Identify which cell holds the provided text, then report its [X, Y] central coordinate. 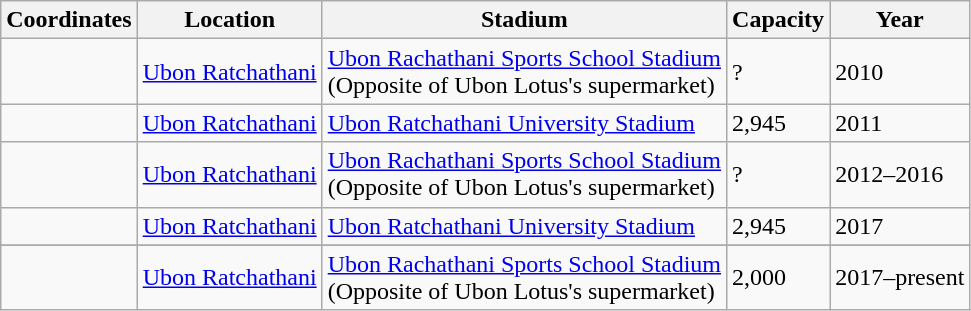
2010 [900, 72]
Capacity [778, 20]
Year [900, 20]
2012–2016 [900, 174]
2011 [900, 123]
Stadium [524, 20]
2017 [900, 226]
Location [230, 20]
2,000 [778, 278]
Coordinates [69, 20]
2017–present [900, 278]
